Capture the cell that displays the provided text and extract its [X, Y] central coordinate. 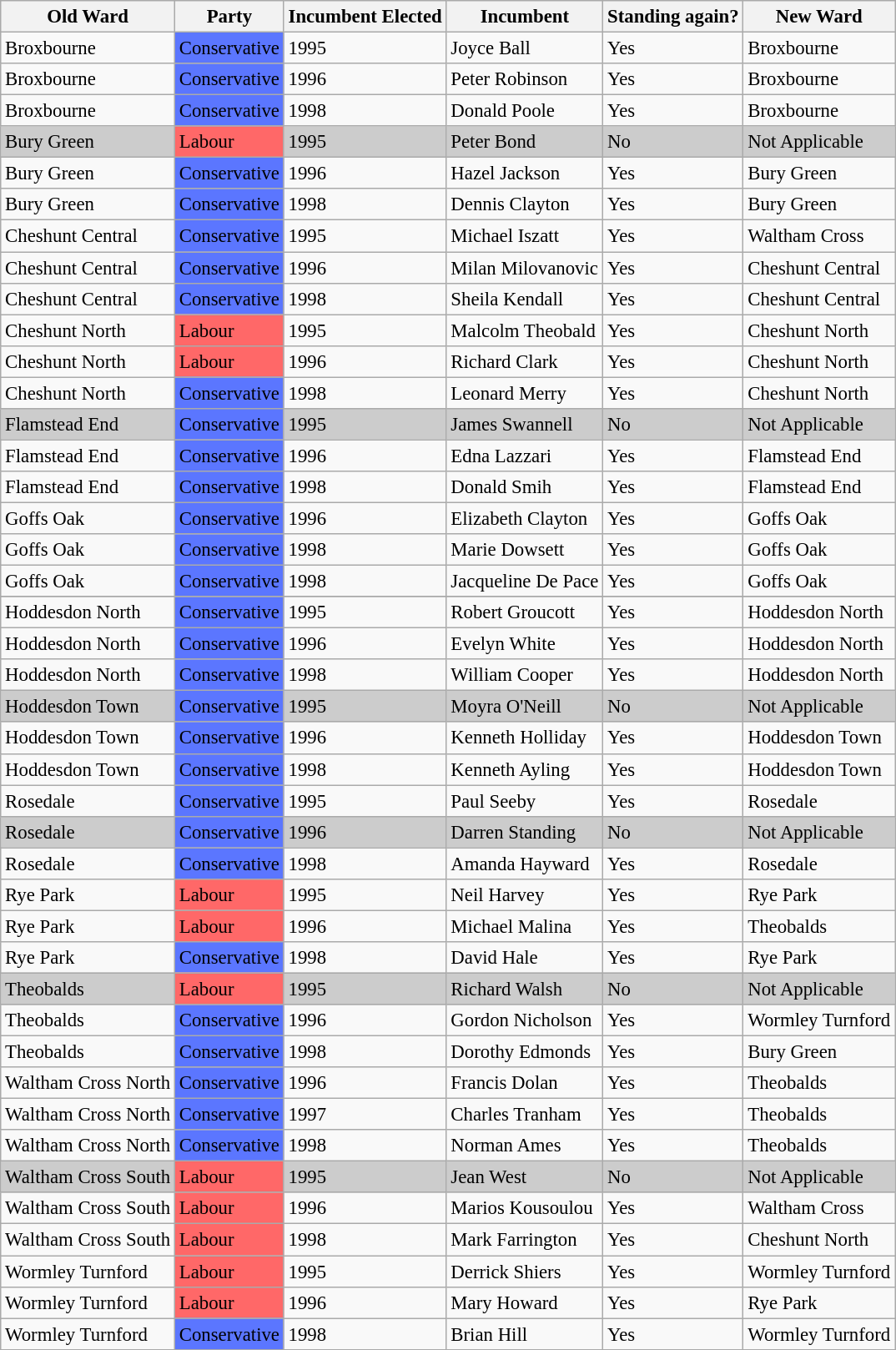
Peter Bond [525, 142]
1997 [365, 1115]
Elizabeth Clayton [525, 518]
Donald Poole [525, 111]
Moyra O'Neill [525, 707]
Michael Iszatt [525, 236]
Amanda Hayward [525, 864]
James Swannell [525, 425]
Mary Howard [525, 1302]
Francis Dolan [525, 1083]
Malcolm Theobald [525, 330]
Richard Walsh [525, 989]
Donald Smih [525, 487]
Jacqueline De Pace [525, 582]
Brian Hill [525, 1334]
Jean West [525, 1177]
Darren Standing [525, 832]
Michael Malina [525, 926]
Standing again? [673, 17]
Joyce Ball [525, 48]
William Cooper [525, 675]
Evelyn White [525, 644]
Peter Robinson [525, 79]
Dorothy Edmonds [525, 1052]
Dennis Clayton [525, 204]
Marie Dowsett [525, 550]
Mark Farrington [525, 1240]
Milan Milovanovic [525, 268]
New Ward [819, 17]
Norman Ames [525, 1146]
Charles Tranham [525, 1115]
Derrick Shiers [525, 1272]
Kenneth Ayling [525, 769]
Robert Groucott [525, 612]
Paul Seeby [525, 801]
Neil Harvey [525, 895]
Kenneth Holliday [525, 738]
Marios Kousoulou [525, 1209]
Gordon Nicholson [525, 1020]
Richard Clark [525, 361]
Party [229, 17]
Incumbent [525, 17]
Sheila Kendall [525, 299]
David Hale [525, 958]
Old Ward [88, 17]
Leonard Merry [525, 393]
Incumbent Elected [365, 17]
Edna Lazzari [525, 456]
Hazel Jackson [525, 174]
